Output the [x, y] coordinate of the center of the cell containing the given text.  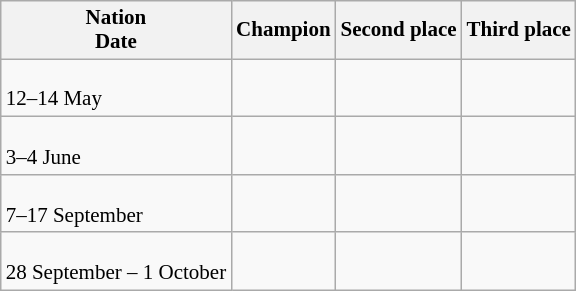
Nation Date [116, 30]
Second place [399, 30]
28 September – 1 October [116, 261]
7–17 September [116, 203]
Champion [283, 30]
12–14 May [116, 88]
3–4 June [116, 146]
Third place [519, 30]
